Pinpoint the cell where the given text exists, returning its (x, y) midpoint coordinate. 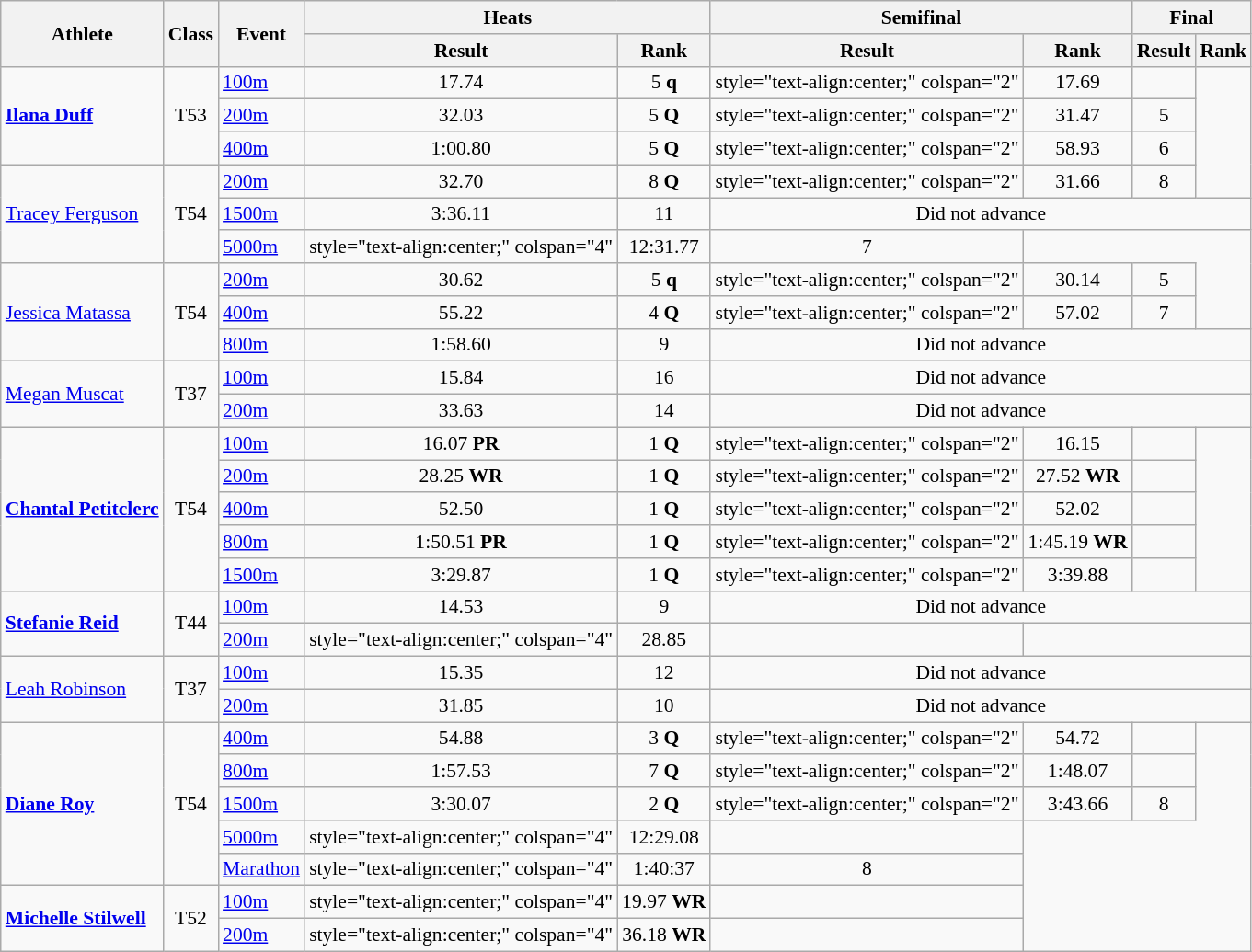
Class (191, 33)
Tracey Ferguson (83, 213)
1:40:37 (664, 869)
6 (1165, 149)
1:58.60 (461, 345)
1:48.07 (1078, 772)
54.88 (461, 739)
14.53 (461, 607)
1:50.51 PR (461, 542)
36.18 WR (664, 935)
Megan Muscat (83, 394)
31.85 (461, 705)
52.50 (461, 510)
16.07 PR (461, 443)
3:29.87 (461, 575)
30.14 (1078, 280)
28.25 WR (461, 476)
Event (261, 33)
8 Q (664, 181)
57.02 (1078, 313)
Diane Roy (83, 804)
11 (664, 214)
32.70 (461, 181)
Chantal Petitclerc (83, 509)
2 Q (664, 804)
T52 (191, 918)
7 Q (664, 772)
32.03 (461, 116)
Ilana Duff (83, 116)
58.93 (1078, 149)
16.15 (1078, 443)
Athlete (83, 33)
4 Q (664, 313)
33.63 (461, 411)
28.85 (664, 640)
1:57.53 (461, 772)
3:36.11 (461, 214)
10 (664, 705)
3:39.88 (1078, 575)
27.52 WR (1078, 476)
52.02 (1078, 510)
54.72 (1078, 739)
31.66 (1078, 181)
19.97 WR (664, 902)
Jessica Matassa (83, 313)
T53 (191, 116)
1:45.19 WR (1078, 542)
3:43.66 (1078, 804)
3 Q (664, 739)
Final (1192, 17)
T44 (191, 624)
12:31.77 (664, 247)
14 (664, 411)
12 (664, 673)
16 (664, 378)
Marathon (261, 869)
Heats (508, 17)
55.22 (461, 313)
17.69 (1078, 83)
17.74 (461, 83)
Leah Robinson (83, 690)
12:29.08 (664, 837)
15.84 (461, 378)
Michelle Stilwell (83, 918)
31.47 (1078, 116)
30.62 (461, 280)
3:30.07 (461, 804)
15.35 (461, 673)
Stefanie Reid (83, 624)
Semifinal (921, 17)
1:00.80 (461, 149)
